Extract the [X, Y] coordinate from the center of the cell holding the provided text.  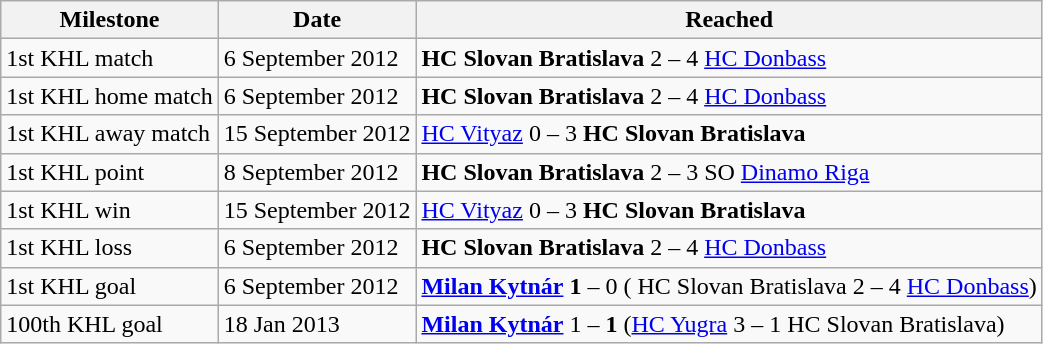
Milestone [110, 20]
Milan Kytnár 1 – 1 (HC Yugra 3 – 1 HC Slovan Bratislava) [729, 324]
1st KHL match [110, 58]
Reached [729, 20]
1st KHL point [110, 172]
1st KHL goal [110, 286]
Milan Kytnár 1 – 0 ( HC Slovan Bratislava 2 – 4 HC Donbass) [729, 286]
18 Jan 2013 [317, 324]
1st KHL home match [110, 96]
100th KHL goal [110, 324]
1st KHL win [110, 210]
Date [317, 20]
1st KHL loss [110, 248]
8 September 2012 [317, 172]
1st KHL away match [110, 134]
HC Slovan Bratislava 2 – 3 SO Dinamo Riga [729, 172]
